Capture the cell that displays the provided text and extract its [x, y] central coordinate. 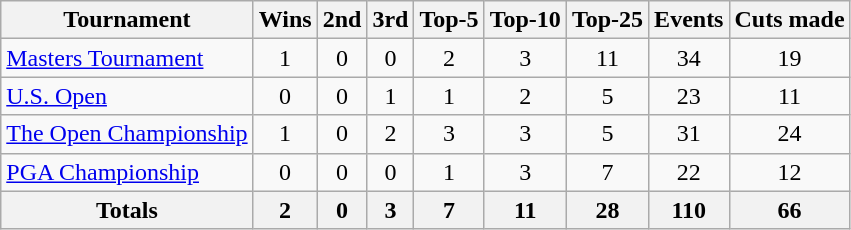
22 [689, 172]
12 [790, 172]
U.S. Open [127, 96]
Top-10 [525, 20]
Top-25 [607, 20]
The Open Championship [127, 134]
23 [689, 96]
Tournament [127, 20]
34 [689, 58]
19 [790, 58]
110 [689, 210]
Totals [127, 210]
PGA Championship [127, 172]
66 [790, 210]
24 [790, 134]
2nd [342, 20]
Masters Tournament [127, 58]
3rd [390, 20]
Cuts made [790, 20]
28 [607, 210]
31 [689, 134]
Wins [285, 20]
Top-5 [449, 20]
Events [689, 20]
